From the cell containing the given text, extract its center point as [X, Y] coordinate. 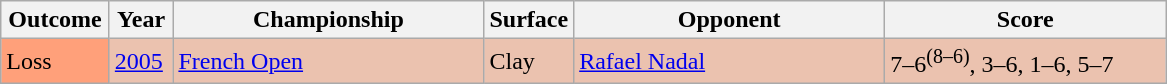
Year [141, 20]
2005 [141, 62]
French Open [328, 62]
Rafael Nadal [730, 62]
Surface [529, 20]
7–6(8–6), 3–6, 1–6, 5–7 [1026, 62]
Outcome [56, 20]
Championship [328, 20]
Score [1026, 20]
Loss [56, 62]
Opponent [730, 20]
Clay [529, 62]
